Return the [x, y] coordinate for the center point of the cell that contains the specified text.  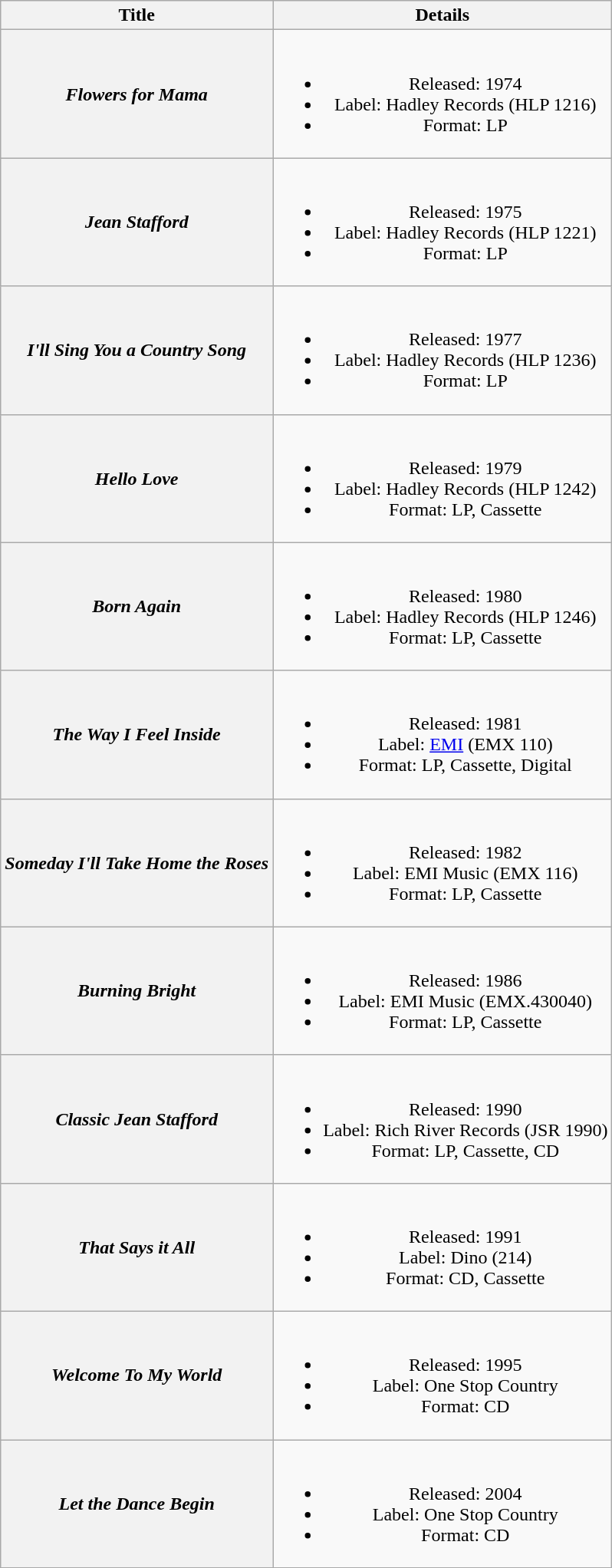
Released: 1974Label: Hadley Records (HLP 1216)Format: LP [443, 94]
Released: 2004Label: One Stop CountryFormat: CD [443, 1504]
Details [443, 15]
That Says it All [137, 1247]
Released: 1979Label: Hadley Records (HLP 1242)Format: LP, Cassette [443, 479]
Released: 1981Label: EMI (EMX 110)Format: LP, Cassette, Digital [443, 735]
Released: 1977Label: Hadley Records (HLP 1236)Format: LP [443, 350]
Born Again [137, 606]
Title [137, 15]
Released: 1975Label: Hadley Records (HLP 1221)Format: LP [443, 222]
Flowers for Mama [137, 94]
Released: 1980Label: Hadley Records (HLP 1246)Format: LP, Cassette [443, 606]
The Way I Feel Inside [137, 735]
Someday I'll Take Home the Roses [137, 862]
Released: 1982Label: EMI Music (EMX 116)Format: LP, Cassette [443, 862]
Released: 1991Label: Dino (214)Format: CD, Cassette [443, 1247]
Let the Dance Begin [137, 1504]
Hello Love [137, 479]
I'll Sing You a Country Song [137, 350]
Welcome To My World [137, 1375]
Released: 1986Label: EMI Music (EMX.430040)Format: LP, Cassette [443, 991]
Burning Bright [137, 991]
Classic Jean Stafford [137, 1118]
Jean Stafford [137, 222]
Released: 1995Label: One Stop CountryFormat: CD [443, 1375]
Released: 1990Label: Rich River Records (JSR 1990)Format: LP, Cassette, CD [443, 1118]
